Pinpoint the cell where the given text exists, returning its (x, y) midpoint coordinate. 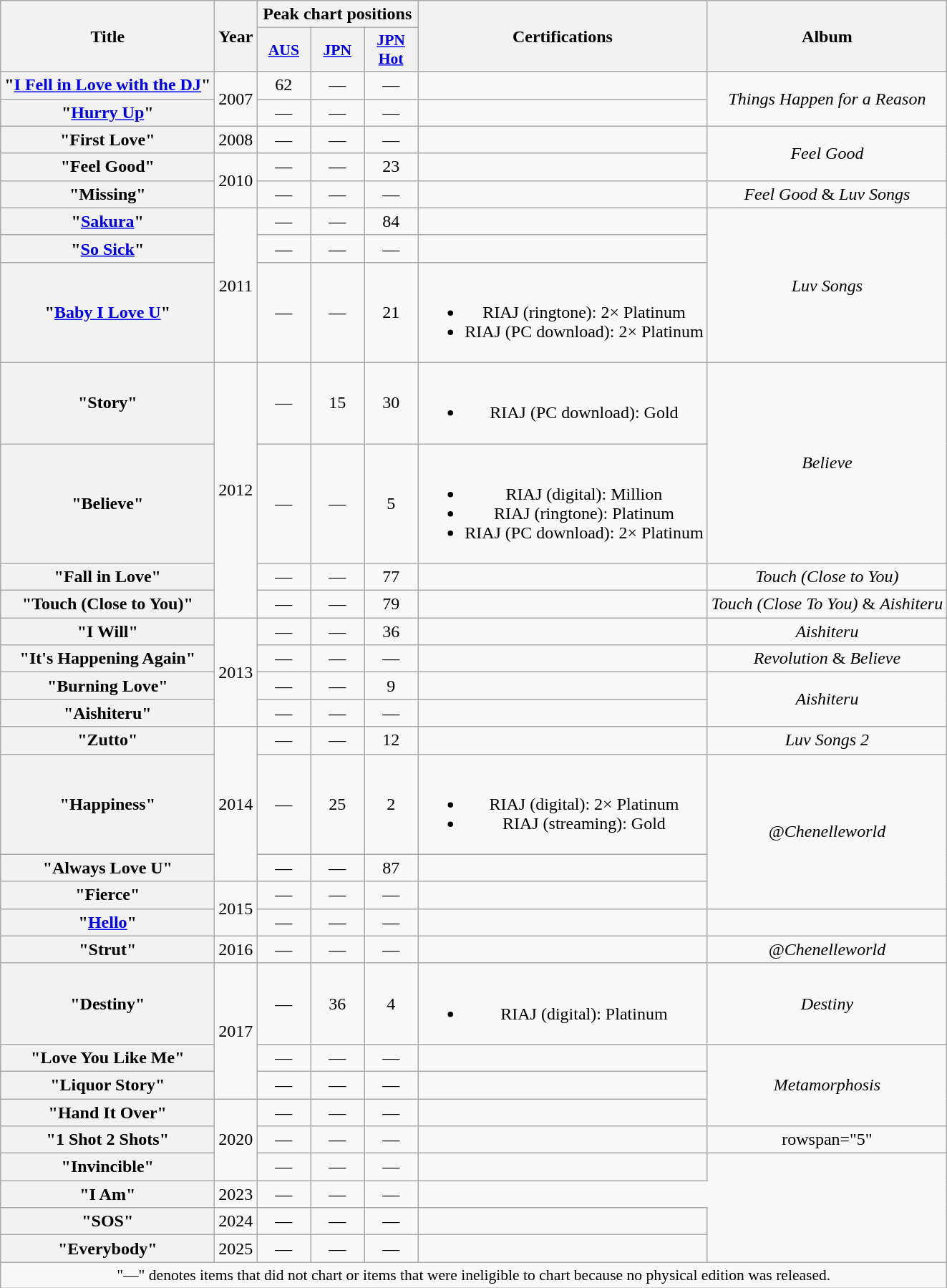
Certifications (563, 36)
"Feel Good" (107, 167)
Believe (827, 463)
AUS (283, 50)
12 (391, 740)
2008 (236, 140)
62 (283, 85)
"Fierce" (107, 895)
"Happiness" (107, 804)
"Always Love U" (107, 868)
Title (107, 36)
15 (338, 402)
"Touch (Close to You)" (107, 604)
Luv Songs (827, 285)
2024 (236, 1221)
"Story" (107, 402)
"First Love" (107, 140)
"Baby I Love U" (107, 312)
25 (338, 804)
JPN (338, 50)
"So Sick" (107, 248)
Things Happen for a Reason (827, 99)
2015 (236, 909)
RIAJ (PC download): Gold (563, 402)
2 (391, 804)
"Liquor Story" (107, 1085)
4 (391, 1004)
5 (391, 504)
"Burning Love" (107, 686)
Year (236, 36)
rowspan="5" (827, 1140)
Touch (Close To You) & Aishiteru (827, 604)
RIAJ (digital): 2× PlatinumRIAJ (streaming): Gold (563, 804)
77 (391, 577)
79 (391, 604)
"Hurry Up" (107, 112)
Feel Good (827, 153)
Touch (Close to You) (827, 577)
"Invincible" (107, 1167)
"Aishiteru" (107, 713)
30 (391, 402)
"Zutto" (107, 740)
2020 (236, 1139)
2012 (236, 490)
23 (391, 167)
Luv Songs 2 (827, 740)
"I Will" (107, 631)
87 (391, 868)
2011 (236, 285)
"I Am" (107, 1194)
9 (391, 686)
21 (391, 312)
"Everybody" (107, 1249)
2013 (236, 672)
JPNHot (391, 50)
2023 (236, 1194)
RIAJ (ringtone): 2× PlatinumRIAJ (PC download): 2× Platinum (563, 312)
Peak chart positions (338, 14)
"It's Happening Again" (107, 659)
"Hand It Over" (107, 1112)
Destiny (827, 1004)
RIAJ (digital): Platinum (563, 1004)
"SOS" (107, 1221)
"Strut" (107, 949)
"Missing" (107, 194)
2016 (236, 949)
Feel Good & Luv Songs (827, 194)
2025 (236, 1249)
RIAJ (digital): MillionRIAJ (ringtone): PlatinumRIAJ (PC download): 2× Platinum (563, 504)
"1 Shot 2 Shots" (107, 1140)
2014 (236, 804)
"Hello" (107, 922)
2017 (236, 1031)
"Believe" (107, 504)
"I Fell in Love with the DJ" (107, 85)
"Love You Like Me" (107, 1057)
"Destiny" (107, 1004)
2010 (236, 180)
84 (391, 221)
Revolution & Believe (827, 659)
Metamorphosis (827, 1085)
2007 (236, 99)
Album (827, 36)
"—" denotes items that did not chart or items that were ineligible to chart because no physical edition was released. (474, 1275)
"Fall in Love" (107, 577)
"Sakura" (107, 221)
